Determine the [X, Y] coordinate at the center of the cell enclosing the given text.  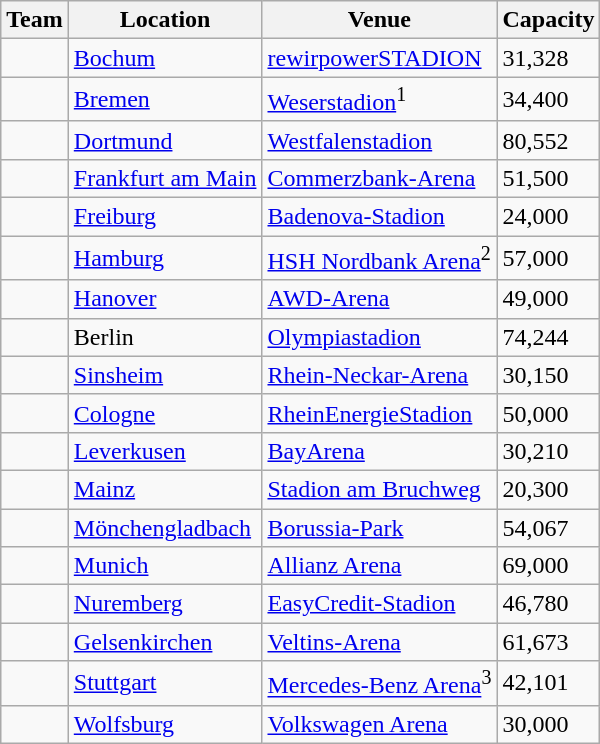
Wolfsburg [165, 724]
Westfalenstadion [380, 140]
Volkswagen Arena [380, 724]
Team [35, 20]
69,000 [548, 566]
Badenova-Stadion [380, 217]
74,244 [548, 337]
34,400 [548, 100]
Allianz Arena [380, 566]
Leverkusen [165, 451]
30,150 [548, 375]
Nuremberg [165, 604]
57,000 [548, 258]
BayArena [380, 451]
RheinEnergieStadion [380, 413]
Mainz [165, 489]
50,000 [548, 413]
Cologne [165, 413]
Hanover [165, 299]
30,000 [548, 724]
Berlin [165, 337]
61,673 [548, 642]
Gelsenkirchen [165, 642]
AWD-Arena [380, 299]
54,067 [548, 528]
31,328 [548, 58]
Rhein-Neckar-Arena [380, 375]
Frankfurt am Main [165, 178]
Freiburg [165, 217]
Borussia-Park [380, 528]
Bochum [165, 58]
20,300 [548, 489]
24,000 [548, 217]
Hamburg [165, 258]
Munich [165, 566]
51,500 [548, 178]
Location [165, 20]
Olympiastadion [380, 337]
Sinsheim [165, 375]
49,000 [548, 299]
Weserstadion1 [380, 100]
Bremen [165, 100]
Venue [380, 20]
Veltins-Arena [380, 642]
42,101 [548, 684]
80,552 [548, 140]
Commerzbank-Arena [380, 178]
HSH Nordbank Arena2 [380, 258]
Stuttgart [165, 684]
46,780 [548, 604]
30,210 [548, 451]
Mercedes-Benz Arena3 [380, 684]
Capacity [548, 20]
Dortmund [165, 140]
EasyCredit-Stadion [380, 604]
Mönchengladbach [165, 528]
rewirpowerSTADION [380, 58]
Stadion am Bruchweg [380, 489]
